Determine the (X, Y) coordinate at the center of the cell enclosing the given text.  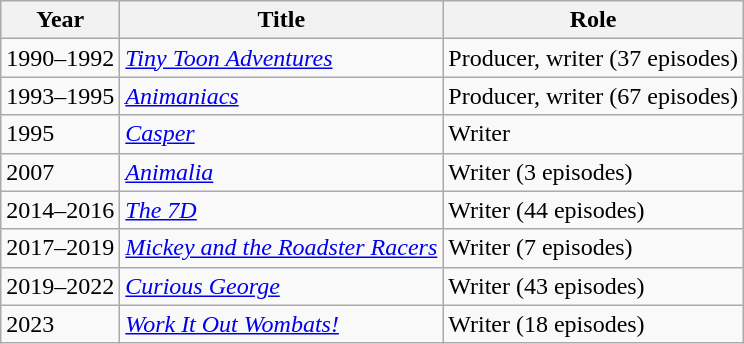
Writer (7 episodes) (594, 248)
Animaniacs (282, 96)
Tiny Toon Adventures (282, 58)
Title (282, 20)
Animalia (282, 172)
2019–2022 (60, 286)
Curious George (282, 286)
1990–1992 (60, 58)
2014–2016 (60, 210)
Producer, writer (37 episodes) (594, 58)
Mickey and the Roadster Racers (282, 248)
Writer (43 episodes) (594, 286)
Casper (282, 134)
Writer (44 episodes) (594, 210)
Writer (594, 134)
Writer (3 episodes) (594, 172)
Role (594, 20)
The 7D (282, 210)
1995 (60, 134)
Producer, writer (67 episodes) (594, 96)
2023 (60, 324)
2007 (60, 172)
Work It Out Wombats! (282, 324)
1993–1995 (60, 96)
Writer (18 episodes) (594, 324)
Year (60, 20)
2017–2019 (60, 248)
